Return the (x, y) coordinate for the center point of the cell that contains the specified text.  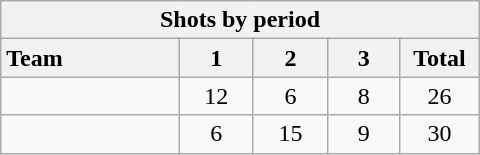
26 (440, 96)
2 (290, 58)
Total (440, 58)
3 (364, 58)
Team (90, 58)
30 (440, 134)
9 (364, 134)
1 (216, 58)
Shots by period (240, 20)
12 (216, 96)
15 (290, 134)
8 (364, 96)
